Search for the cell housing the specified text and yield its [x, y] center coordinate. 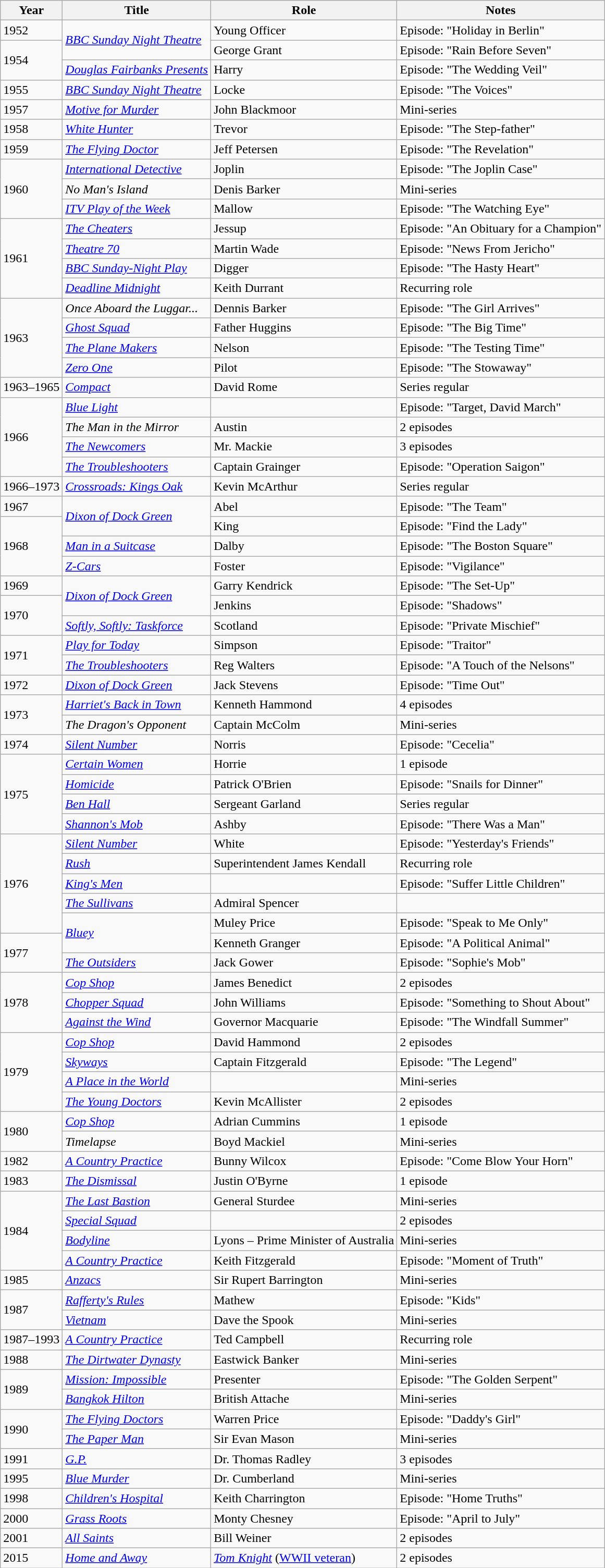
Captain McColm [304, 725]
1990 [31, 1429]
1987–1993 [31, 1340]
Boyd Mackiel [304, 1141]
Keith Charrington [304, 1498]
Presenter [304, 1379]
Deadline Midnight [137, 288]
Episode: "Home Truths" [501, 1498]
1971 [31, 655]
Episode: "Sophie's Mob" [501, 963]
Notes [501, 10]
Captain Grainger [304, 467]
Timelapse [137, 1141]
Episode: "The Boston Square" [501, 546]
Bangkok Hilton [137, 1399]
BBC Sunday-Night Play [137, 268]
A Place in the World [137, 1082]
David Rome [304, 387]
Episode: "The Joplin Case" [501, 169]
Episode: "There Was a Man" [501, 824]
Martin Wade [304, 249]
Episode: "The Stowaway" [501, 367]
General Sturdee [304, 1200]
Grass Roots [137, 1518]
Nelson [304, 348]
Chopper Squad [137, 1002]
Zero One [137, 367]
Jack Gower [304, 963]
David Hammond [304, 1042]
Tom Knight (WWII veteran) [304, 1558]
James Benedict [304, 983]
Episode: "The Golden Serpent" [501, 1379]
Bill Weiner [304, 1538]
Jessup [304, 228]
4 episodes [501, 705]
1973 [31, 715]
Episode: "The Step-father" [501, 129]
Bluey [137, 933]
Episode: "Private Mischief" [501, 626]
Mission: Impossible [137, 1379]
Monty Chesney [304, 1518]
Jack Stevens [304, 685]
Bunny Wilcox [304, 1161]
Dalby [304, 546]
Children's Hospital [137, 1498]
Theatre 70 [137, 249]
Episode: "Yesterday's Friends" [501, 843]
Foster [304, 566]
Young Officer [304, 30]
2001 [31, 1538]
John Williams [304, 1002]
The Dismissal [137, 1181]
Episode: "The Wedding Veil" [501, 70]
Episode: "Come Blow Your Horn" [501, 1161]
1995 [31, 1478]
1968 [31, 546]
Rush [137, 863]
Father Huggins [304, 328]
Dr. Cumberland [304, 1478]
Horrie [304, 764]
Dr. Thomas Radley [304, 1459]
Admiral Spencer [304, 903]
Patrick O'Brien [304, 784]
Episode: "Rain Before Seven" [501, 50]
G.P. [137, 1459]
1985 [31, 1280]
1963–1965 [31, 387]
Trevor [304, 129]
Once Aboard the Luggar... [137, 308]
Keith Fitzgerald [304, 1260]
John Blackmoor [304, 109]
1958 [31, 129]
Kenneth Hammond [304, 705]
Episode: "The Set-Up" [501, 586]
Episode: "The Revelation" [501, 149]
Special Squad [137, 1221]
1983 [31, 1181]
British Attache [304, 1399]
Dennis Barker [304, 308]
1955 [31, 90]
1974 [31, 744]
Episode: "An Obituary for a Champion" [501, 228]
International Detective [137, 169]
ITV Play of the Week [137, 209]
Episode: "Kids" [501, 1300]
The Plane Makers [137, 348]
Ashby [304, 824]
The Sullivans [137, 903]
1961 [31, 258]
1989 [31, 1389]
Reg Walters [304, 665]
Garry Kendrick [304, 586]
Episode: "The Team" [501, 506]
Ben Hall [137, 804]
Episode: "Snails for Dinner" [501, 784]
White Hunter [137, 129]
Episode: "The Voices" [501, 90]
Muley Price [304, 923]
Home and Away [137, 1558]
Year [31, 10]
Title [137, 10]
1978 [31, 1002]
1963 [31, 338]
Warren Price [304, 1419]
Episode: "Daddy's Girl" [501, 1419]
1976 [31, 883]
Ted Campbell [304, 1340]
Skyways [137, 1062]
Episode: "Time Out" [501, 685]
1954 [31, 60]
1970 [31, 616]
The Outsiders [137, 963]
1959 [31, 149]
Eastwick Banker [304, 1359]
King [304, 526]
The Flying Doctors [137, 1419]
The Newcomers [137, 447]
Man in a Suitcase [137, 546]
Kevin McAllister [304, 1101]
Episode: "News From Jericho" [501, 249]
Episode: "Operation Saigon" [501, 467]
Harry [304, 70]
1987 [31, 1310]
Anzacs [137, 1280]
Mathew [304, 1300]
1972 [31, 685]
Episode: "Find the Lady" [501, 526]
Governor Macquarie [304, 1022]
Adrian Cummins [304, 1121]
The Paper Man [137, 1439]
Ghost Squad [137, 328]
Blue Murder [137, 1478]
Keith Durrant [304, 288]
1960 [31, 189]
Denis Barker [304, 189]
Against the Wind [137, 1022]
Episode: "Vigilance" [501, 566]
Norris [304, 744]
Episode: "The Testing Time" [501, 348]
Episode: "The Hasty Heart" [501, 268]
Episode: "Cecelia" [501, 744]
The Flying Doctor [137, 149]
Dave the Spook [304, 1320]
Blue Light [137, 407]
Mallow [304, 209]
Superintendent James Kendall [304, 863]
Crossroads: Kings Oak [137, 486]
Episode: "Shadows" [501, 606]
Mr. Mackie [304, 447]
Z-Cars [137, 566]
Rafferty's Rules [137, 1300]
Sir Rupert Barrington [304, 1280]
Bodyline [137, 1241]
All Saints [137, 1538]
Compact [137, 387]
Certain Women [137, 764]
Episode: "The Windfall Summer" [501, 1022]
Austin [304, 427]
The Dragon's Opponent [137, 725]
1988 [31, 1359]
Episode: "Speak to Me Only" [501, 923]
Episode: "Target, David March" [501, 407]
Episode: "Moment of Truth" [501, 1260]
1998 [31, 1498]
Homicide [137, 784]
1984 [31, 1230]
1982 [31, 1161]
2000 [31, 1518]
Shannon's Mob [137, 824]
Jeff Petersen [304, 149]
1952 [31, 30]
Episode: "Traitor" [501, 645]
Episode: "Suffer Little Children" [501, 884]
Episode: "April to July" [501, 1518]
Softly, Softly: Taskforce [137, 626]
Kevin McArthur [304, 486]
Douglas Fairbanks Presents [137, 70]
Role [304, 10]
Digger [304, 268]
Play for Today [137, 645]
Episode: "The Girl Arrives" [501, 308]
1977 [31, 953]
1966 [31, 437]
The Young Doctors [137, 1101]
1979 [31, 1072]
Locke [304, 90]
Scotland [304, 626]
1957 [31, 109]
Episode: "Holiday in Berlin" [501, 30]
1991 [31, 1459]
No Man's Island [137, 189]
Kenneth Granger [304, 943]
Episode: "The Legend" [501, 1062]
1966–1973 [31, 486]
Harriet's Back in Town [137, 705]
Justin O'Byrne [304, 1181]
Joplin [304, 169]
Jenkins [304, 606]
The Man in the Mirror [137, 427]
1975 [31, 794]
Motive for Murder [137, 109]
Sergeant Garland [304, 804]
Captain Fitzgerald [304, 1062]
Abel [304, 506]
George Grant [304, 50]
Lyons – Prime Minister of Australia [304, 1241]
Episode: "A Touch of the Nelsons" [501, 665]
Simpson [304, 645]
Episode: "A Political Animal" [501, 943]
1969 [31, 586]
Episode: "Something to Shout About" [501, 1002]
1980 [31, 1131]
The Last Bastion [137, 1200]
The Cheaters [137, 228]
Sir Evan Mason [304, 1439]
King's Men [137, 884]
Pilot [304, 367]
2015 [31, 1558]
1967 [31, 506]
The Dirtwater Dynasty [137, 1359]
Episode: "The Watching Eye" [501, 209]
Episode: "The Big Time" [501, 328]
White [304, 843]
Vietnam [137, 1320]
